Capture the cell that displays the provided text and extract its (x, y) central coordinate. 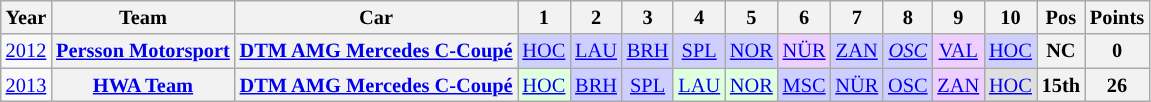
Pos (1061, 17)
8 (908, 17)
10 (1010, 17)
15th (1061, 85)
VAL (958, 51)
3 (648, 17)
Persson Motorsport (143, 51)
Team (143, 17)
5 (752, 17)
MSC (804, 85)
2013 (26, 85)
2 (596, 17)
7 (856, 17)
Car (376, 17)
1 (544, 17)
Year (26, 17)
HWA Team (143, 85)
9 (958, 17)
2012 (26, 51)
4 (699, 17)
Points (1117, 17)
0 (1117, 51)
26 (1117, 85)
NC (1061, 51)
6 (804, 17)
